Locate the cell with the specified text and output its (X, Y) center coordinate. 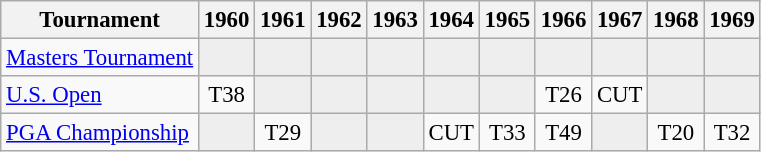
1965 (507, 20)
1969 (732, 20)
1962 (339, 20)
1963 (395, 20)
1966 (563, 20)
U.S. Open (100, 95)
1961 (283, 20)
T38 (227, 95)
1960 (227, 20)
T20 (676, 133)
T32 (732, 133)
1967 (620, 20)
T26 (563, 95)
T29 (283, 133)
T49 (563, 133)
Masters Tournament (100, 58)
Tournament (100, 20)
T33 (507, 133)
1968 (676, 20)
1964 (451, 20)
PGA Championship (100, 133)
